Pinpoint the cell where the given text exists, returning its (X, Y) midpoint coordinate. 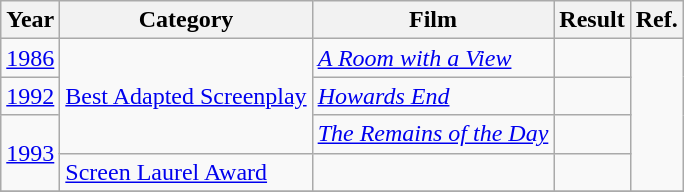
Category (186, 20)
1986 (30, 58)
Screen Laurel Award (186, 172)
Howards End (433, 96)
The Remains of the Day (433, 134)
Ref. (656, 20)
Year (30, 20)
Best Adapted Screenplay (186, 96)
1993 (30, 153)
Film (433, 20)
1992 (30, 96)
Result (592, 20)
A Room with a View (433, 58)
